Locate the cell with the specified text and output its [X, Y] center coordinate. 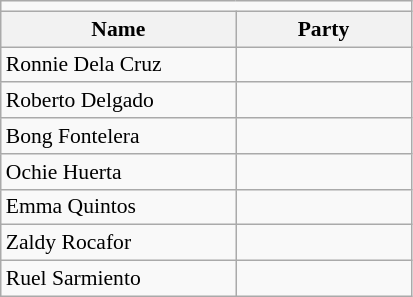
Name [118, 29]
Roberto Delgado [118, 101]
Bong Fontelera [118, 136]
Ruel Sarmiento [118, 279]
Ronnie Dela Cruz [118, 65]
Ochie Huerta [118, 172]
Emma Quintos [118, 207]
Zaldy Rocafor [118, 243]
Party [324, 29]
